For the text-containing cell, return its midpoint in [x, y] coordinate format. 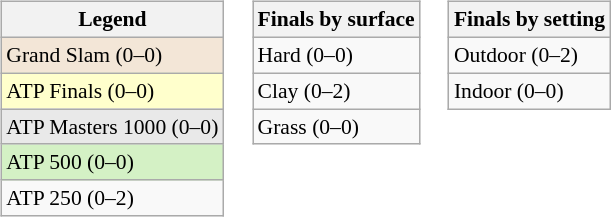
ATP Finals (0–0) [112, 91]
Hard (0–0) [336, 55]
Grand Slam (0–0) [112, 55]
ATP Masters 1000 (0–0) [112, 127]
Finals by surface [336, 20]
ATP 500 (0–0) [112, 162]
Clay (0–2) [336, 91]
Grass (0–0) [336, 127]
Finals by setting [530, 20]
Legend [112, 20]
ATP 250 (0–2) [112, 198]
Indoor (0–0) [530, 91]
Outdoor (0–2) [530, 55]
